Detect which cell encompasses the target text, then output its (X, Y) center coordinate. 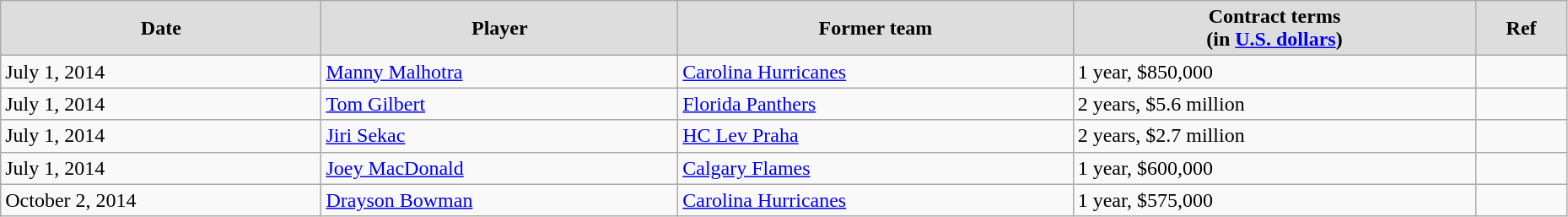
Date (161, 29)
1 year, $850,000 (1274, 72)
1 year, $575,000 (1274, 200)
1 year, $600,000 (1274, 168)
Player (499, 29)
Former team (876, 29)
2 years, $2.7 million (1274, 136)
Tom Gilbert (499, 104)
2 years, $5.6 million (1274, 104)
Ref (1522, 29)
Calgary Flames (876, 168)
Joey MacDonald (499, 168)
Contract terms(in U.S. dollars) (1274, 29)
Manny Malhotra (499, 72)
Jiri Sekac (499, 136)
Florida Panthers (876, 104)
Drayson Bowman (499, 200)
HC Lev Praha (876, 136)
October 2, 2014 (161, 200)
